From the cell containing the given text, extract its center point as (x, y) coordinate. 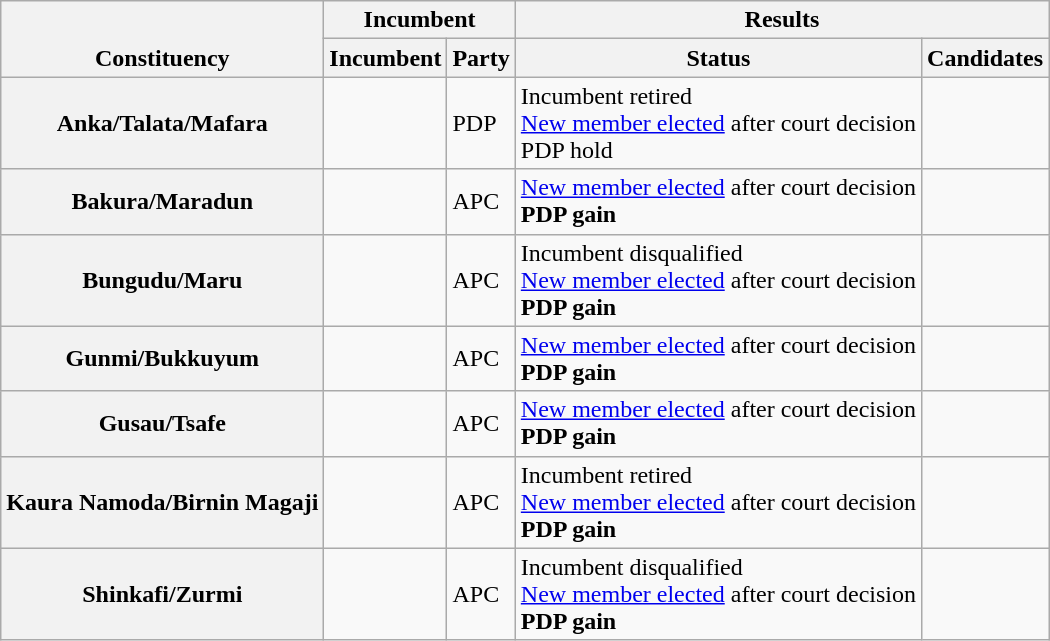
Incumbent retiredNew member elected after court decisionPDP hold (718, 123)
Results (782, 20)
Status (718, 58)
Gunmi/Bukkuyum (162, 358)
Gusau/Tsafe (162, 424)
Anka/Talata/Mafara (162, 123)
Bakura/Maradun (162, 202)
Candidates (986, 58)
Kaura Namoda/Birnin Magaji (162, 502)
Shinkafi/Zurmi (162, 594)
Bungudu/Maru (162, 280)
Incumbent retiredNew member elected after court decisionPDP gain (718, 502)
PDP (481, 123)
Party (481, 58)
Constituency (162, 39)
